Identify which cell holds the provided text, then report its [x, y] central coordinate. 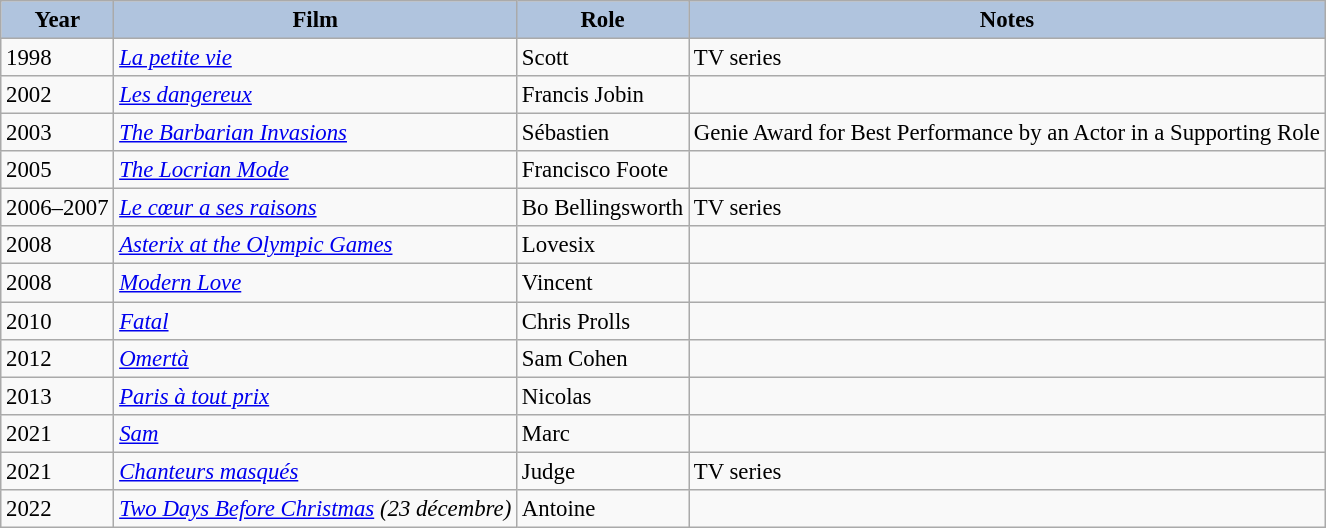
2012 [58, 358]
2002 [58, 95]
Scott [603, 58]
Film [316, 20]
Marc [603, 433]
Sébastien [603, 133]
Two Days Before Christmas (23 décembre) [316, 509]
Les dangereux [316, 95]
Sam [316, 433]
2022 [58, 509]
Francisco Foote [603, 170]
Chris Prolls [603, 321]
2003 [58, 133]
1998 [58, 58]
Omertà [316, 358]
Year [58, 20]
Judge [603, 471]
2005 [58, 170]
Bo Bellingsworth [603, 208]
Sam Cohen [603, 358]
Chanteurs masqués [316, 471]
2006–2007 [58, 208]
Genie Award for Best Performance by an Actor in a Supporting Role [1008, 133]
Paris à tout prix [316, 396]
Francis Jobin [603, 95]
The Locrian Mode [316, 170]
Modern Love [316, 283]
Nicolas [603, 396]
Role [603, 20]
Antoine [603, 509]
Fatal [316, 321]
2010 [58, 321]
Asterix at the Olympic Games [316, 245]
La petite vie [316, 58]
Notes [1008, 20]
2013 [58, 396]
Lovesix [603, 245]
Vincent [603, 283]
The Barbarian Invasions [316, 133]
Le cœur a ses raisons [316, 208]
